Determine the [X, Y] coordinate at the center of the cell enclosing the given text.  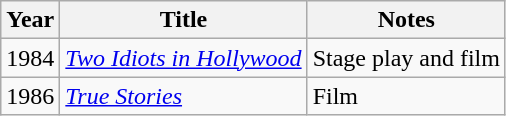
1984 [30, 58]
Film [406, 96]
Notes [406, 20]
1986 [30, 96]
Title [184, 20]
Year [30, 20]
True Stories [184, 96]
Two Idiots in Hollywood [184, 58]
Stage play and film [406, 58]
